Return (x, y) of the center of cell containing provided text 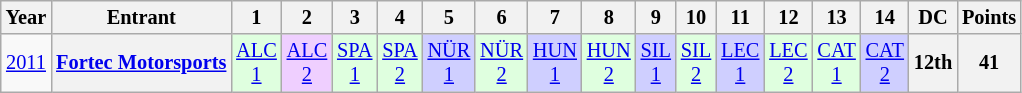
SPA2 (400, 63)
41 (989, 63)
SIL2 (696, 63)
LEC2 (788, 63)
2 (307, 17)
6 (502, 17)
11 (740, 17)
4 (400, 17)
Entrant (141, 17)
LEC1 (740, 63)
CAT2 (885, 63)
5 (450, 17)
HUN1 (555, 63)
ALC1 (256, 63)
SPA1 (354, 63)
8 (609, 17)
7 (555, 17)
SIL1 (656, 63)
10 (696, 17)
CAT1 (837, 63)
ALC2 (307, 63)
14 (885, 17)
1 (256, 17)
NÜR1 (450, 63)
Points (989, 17)
12 (788, 17)
12th (933, 63)
DC (933, 17)
2011 (26, 63)
NÜR2 (502, 63)
Year (26, 17)
3 (354, 17)
9 (656, 17)
13 (837, 17)
HUN2 (609, 63)
Fortec Motorsports (141, 63)
